Locate the cell with the specified text and output its [X, Y] center coordinate. 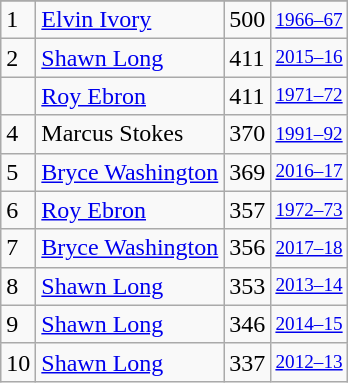
353 [248, 286]
500 [248, 20]
9 [18, 324]
5 [18, 172]
8 [18, 286]
7 [18, 248]
346 [248, 324]
2016–17 [309, 172]
2013–14 [309, 286]
1972–73 [309, 210]
6 [18, 210]
2 [18, 58]
2017–18 [309, 248]
10 [18, 362]
4 [18, 134]
1991–92 [309, 134]
2014–15 [309, 324]
356 [248, 248]
370 [248, 134]
369 [248, 172]
1966–67 [309, 20]
2012–13 [309, 362]
2015–16 [309, 58]
357 [248, 210]
337 [248, 362]
Elvin Ivory [130, 20]
1 [18, 20]
Marcus Stokes [130, 134]
1971–72 [309, 96]
